Extract the [X, Y] coordinate from the center of the cell holding the provided text.  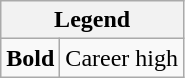
Bold [30, 58]
Career high [122, 58]
Legend [92, 20]
